Return the (X, Y) coordinate for the center point of the cell that contains the specified text.  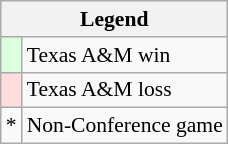
Texas A&M win (125, 55)
Legend (114, 19)
Texas A&M loss (125, 90)
Non-Conference game (125, 126)
* (12, 126)
